Provide the [X, Y] coordinate of the cell's center where the given text is located.  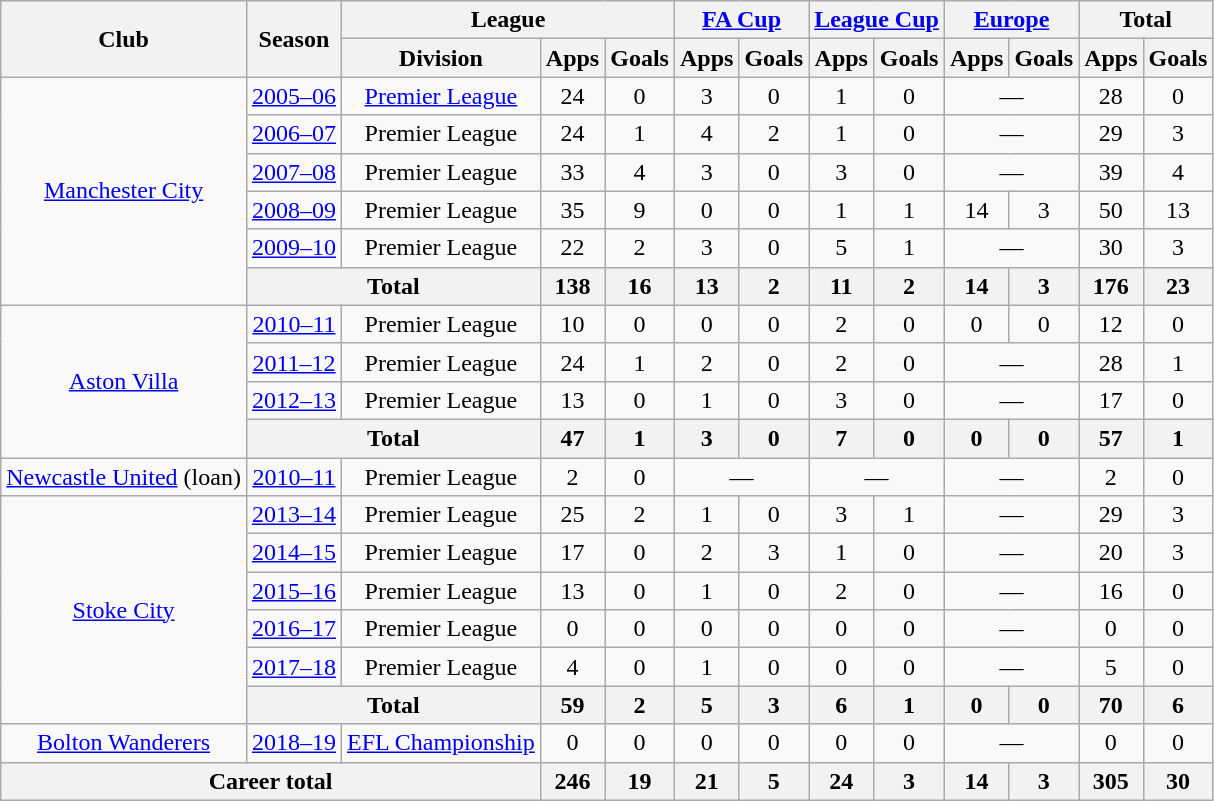
50 [1111, 210]
138 [572, 286]
305 [1111, 781]
2009–10 [294, 248]
39 [1111, 172]
2014–15 [294, 553]
2012–13 [294, 400]
23 [1178, 286]
2007–08 [294, 172]
2005–06 [294, 96]
33 [572, 172]
59 [572, 705]
2015–16 [294, 591]
25 [572, 515]
19 [640, 781]
70 [1111, 705]
2018–19 [294, 743]
2008–09 [294, 210]
Newcastle United (loan) [124, 477]
Stoke City [124, 610]
35 [572, 210]
10 [572, 324]
League Cup [877, 20]
176 [1111, 286]
Season [294, 39]
12 [1111, 324]
20 [1111, 553]
47 [572, 438]
Division [440, 58]
Manchester City [124, 191]
Aston Villa [124, 381]
2006–07 [294, 134]
Bolton Wanderers [124, 743]
2011–12 [294, 362]
9 [640, 210]
EFL Championship [440, 743]
Career total [271, 781]
57 [1111, 438]
7 [842, 438]
Club [124, 39]
Europe [1011, 20]
2017–18 [294, 667]
246 [572, 781]
2013–14 [294, 515]
2016–17 [294, 629]
21 [706, 781]
22 [572, 248]
11 [842, 286]
League [508, 20]
FA Cup [741, 20]
